Determine the (x, y) coordinate at the center of the cell enclosing the given text.  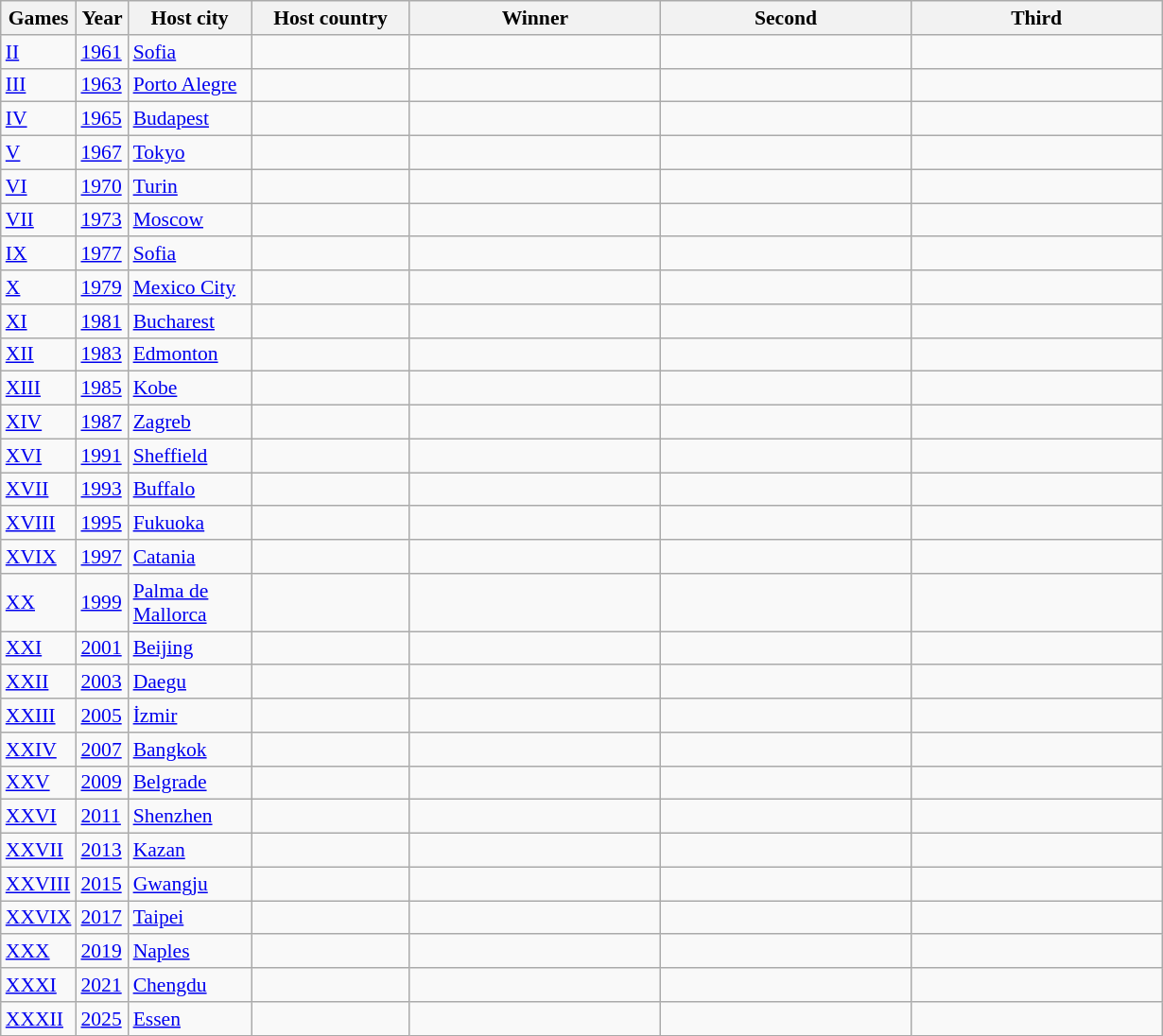
VII (39, 220)
2025 (102, 1019)
IV (39, 119)
Edmonton (190, 354)
Chengdu (190, 985)
Tokyo (190, 153)
2001 (102, 648)
2021 (102, 985)
Moscow (190, 220)
1965 (102, 119)
Taipei (190, 918)
1999 (102, 603)
XXVII (39, 851)
III (39, 85)
2009 (102, 783)
IX (39, 254)
Naples (190, 952)
Gwangju (190, 884)
Turin (190, 186)
Third (1036, 18)
XXX (39, 952)
1970 (102, 186)
1987 (102, 423)
V (39, 153)
Games (39, 18)
2015 (102, 884)
Bangkok (190, 750)
1979 (102, 287)
Bucharest (190, 321)
XVII (39, 490)
1991 (102, 456)
XXXII (39, 1019)
XXVIX (39, 918)
2013 (102, 851)
2011 (102, 817)
1967 (102, 153)
2007 (102, 750)
2005 (102, 716)
Beijing (190, 648)
Second (785, 18)
XII (39, 354)
XIV (39, 423)
1973 (102, 220)
2017 (102, 918)
Catania (190, 557)
Porto Alegre (190, 85)
XVI (39, 456)
Essen (190, 1019)
XXII (39, 682)
X (39, 287)
Host city (190, 18)
VI (39, 186)
Daegu (190, 682)
1961 (102, 52)
Kazan (190, 851)
XIII (39, 388)
XI (39, 321)
Winner (535, 18)
XXVI (39, 817)
XXIV (39, 750)
İzmir (190, 716)
1983 (102, 354)
XXV (39, 783)
1997 (102, 557)
Host country (331, 18)
2003 (102, 682)
Kobe (190, 388)
Zagreb (190, 423)
XXVIII (39, 884)
XXIII (39, 716)
Belgrade (190, 783)
1995 (102, 524)
Budapest (190, 119)
Palma de Mallorca (190, 603)
1981 (102, 321)
1963 (102, 85)
1985 (102, 388)
Mexico City (190, 287)
1993 (102, 490)
XVIII (39, 524)
Shenzhen (190, 817)
Year (102, 18)
2019 (102, 952)
XVIX (39, 557)
XX (39, 603)
II (39, 52)
Buffalo (190, 490)
XXI (39, 648)
Fukuoka (190, 524)
XXXI (39, 985)
1977 (102, 254)
Sheffield (190, 456)
